Pinpoint the cell where the given text exists, returning its (X, Y) midpoint coordinate. 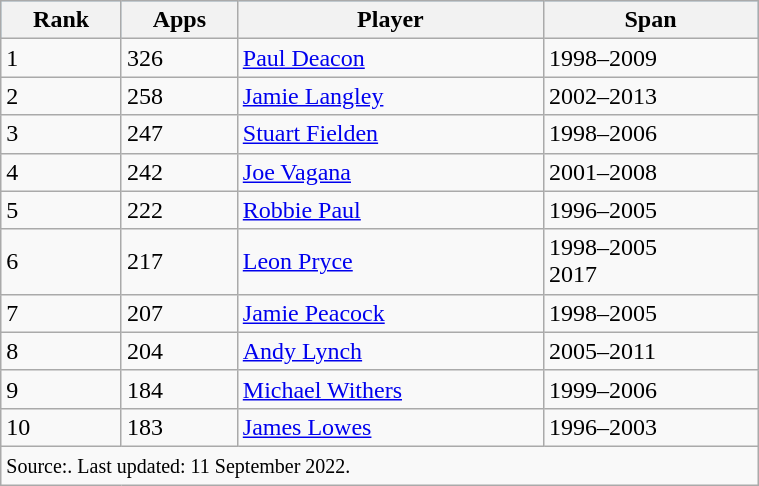
2 (62, 96)
1998–2005 2017 (650, 262)
Jamie Langley (390, 96)
Andy Lynch (390, 351)
1999–2006 (650, 389)
247 (179, 134)
Rank (62, 20)
7 (62, 313)
207 (179, 313)
8 (62, 351)
Leon Pryce (390, 262)
1996–2005 (650, 210)
2001–2008 (650, 172)
222 (179, 210)
1998–2009 (650, 58)
326 (179, 58)
Player (390, 20)
10 (62, 427)
4 (62, 172)
James Lowes (390, 427)
Jamie Peacock (390, 313)
2002–2013 (650, 96)
183 (179, 427)
258 (179, 96)
217 (179, 262)
3 (62, 134)
2005–2011 (650, 351)
Joe Vagana (390, 172)
5 (62, 210)
1998–2006 (650, 134)
Apps (179, 20)
Paul Deacon (390, 58)
6 (62, 262)
Michael Withers (390, 389)
9 (62, 389)
204 (179, 351)
1996–2003 (650, 427)
Source:. Last updated: 11 September 2022. (380, 465)
1998–2005 (650, 313)
Stuart Fielden (390, 134)
Robbie Paul (390, 210)
184 (179, 389)
1 (62, 58)
Span (650, 20)
242 (179, 172)
